Provide the (x, y) coordinate of the cell's center where the given text is located.  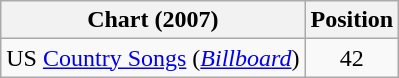
US Country Songs (Billboard) (153, 58)
Position (352, 20)
Chart (2007) (153, 20)
42 (352, 58)
